Locate the cell with the specified text and output its [X, Y] center coordinate. 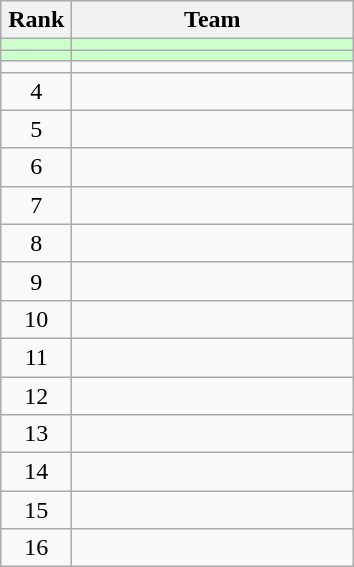
8 [36, 243]
Team [212, 20]
Rank [36, 20]
13 [36, 434]
10 [36, 319]
15 [36, 510]
16 [36, 548]
7 [36, 205]
12 [36, 395]
11 [36, 357]
6 [36, 167]
4 [36, 91]
14 [36, 472]
5 [36, 129]
9 [36, 281]
